Return (x, y) of the center of cell containing provided text 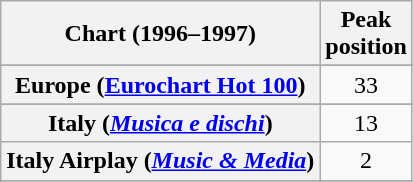
33 (366, 85)
2 (366, 161)
Peakposition (366, 34)
Europe (Eurochart Hot 100) (160, 85)
Chart (1996–1997) (160, 34)
Italy (Musica e dischi) (160, 123)
13 (366, 123)
Italy Airplay (Music & Media) (160, 161)
